Locate the cell with the specified text and output its (x, y) center coordinate. 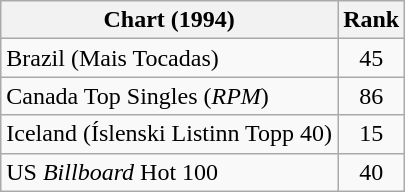
Iceland (Íslenski Listinn Topp 40) (170, 134)
45 (372, 58)
86 (372, 96)
15 (372, 134)
Canada Top Singles (RPM) (170, 96)
Brazil (Mais Tocadas) (170, 58)
Chart (1994) (170, 20)
US Billboard Hot 100 (170, 172)
40 (372, 172)
Rank (372, 20)
